From the cell containing the given text, extract its center point as [X, Y] coordinate. 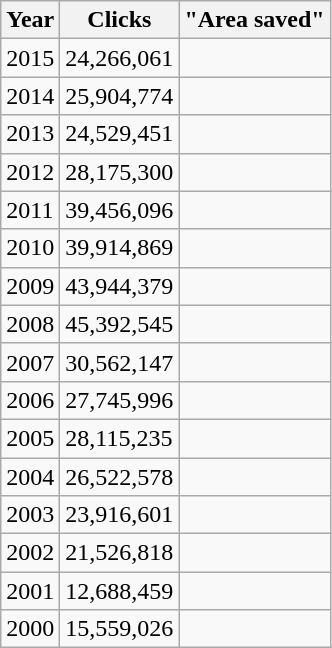
39,914,869 [120, 248]
2011 [30, 210]
2005 [30, 438]
2000 [30, 629]
2014 [30, 96]
Clicks [120, 20]
2007 [30, 362]
39,456,096 [120, 210]
2003 [30, 515]
15,559,026 [120, 629]
27,745,996 [120, 400]
24,529,451 [120, 134]
2006 [30, 400]
30,562,147 [120, 362]
2001 [30, 591]
2004 [30, 477]
2008 [30, 324]
25,904,774 [120, 96]
23,916,601 [120, 515]
2010 [30, 248]
24,266,061 [120, 58]
Year [30, 20]
2002 [30, 553]
"Area saved" [254, 20]
12,688,459 [120, 591]
28,175,300 [120, 172]
2009 [30, 286]
21,526,818 [120, 553]
2012 [30, 172]
28,115,235 [120, 438]
26,522,578 [120, 477]
43,944,379 [120, 286]
2013 [30, 134]
45,392,545 [120, 324]
2015 [30, 58]
